For the text-containing cell, return its midpoint in (x, y) coordinate format. 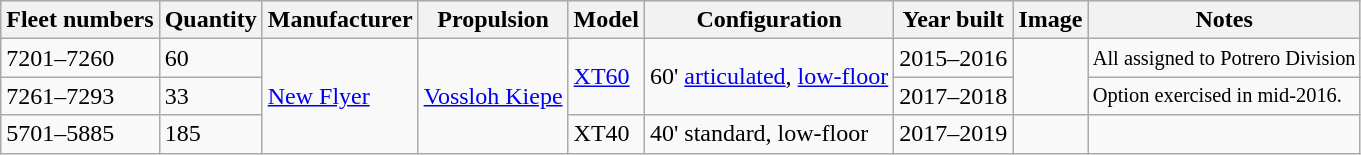
185 (210, 134)
Quantity (210, 20)
Manufacturer (340, 20)
Notes (1224, 20)
7261–7293 (80, 96)
60 (210, 58)
5701–5885 (80, 134)
Propulsion (493, 20)
Model (606, 20)
2015–2016 (954, 58)
XT40 (606, 134)
XT60 (606, 77)
2017–2018 (954, 96)
7201–7260 (80, 58)
Fleet numbers (80, 20)
Configuration (768, 20)
New Flyer (340, 96)
Vossloh Kiepe (493, 96)
Year built (954, 20)
Option exercised in mid-2016. (1224, 96)
33 (210, 96)
40' standard, low-floor (768, 134)
Image (1050, 20)
All assigned to Potrero Division (1224, 58)
60' articulated, low-floor (768, 77)
2017–2019 (954, 134)
